Find where the given text appears and provide that cell's center as (X, Y) coordinate. 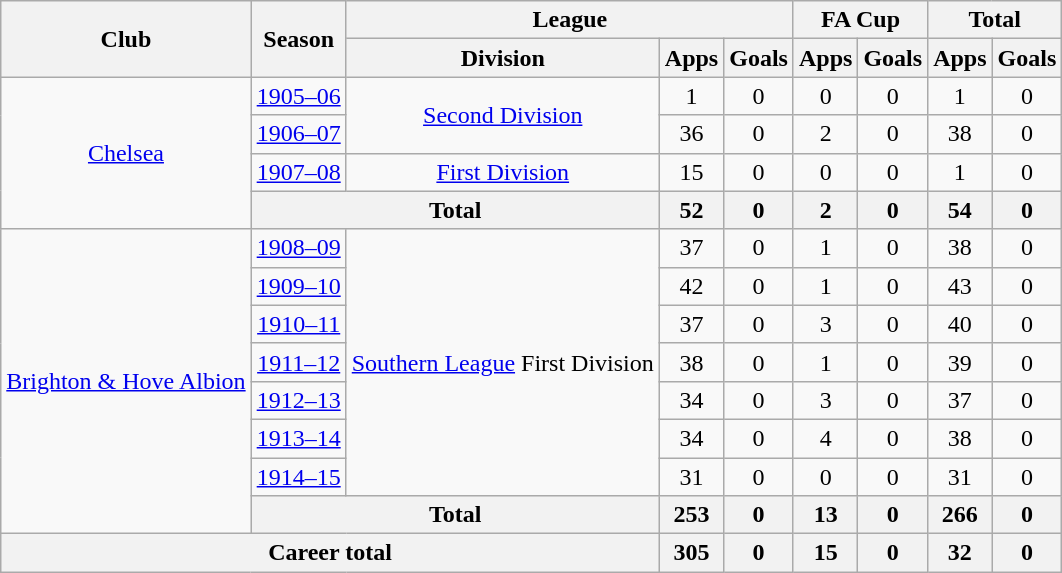
1909–10 (298, 286)
52 (691, 210)
1905–06 (298, 96)
FA Cup (860, 20)
42 (691, 286)
Club (126, 39)
32 (960, 553)
1914–15 (298, 477)
First Division (502, 172)
1906–07 (298, 134)
Brighton & Hove Albion (126, 381)
1911–12 (298, 362)
43 (960, 286)
Season (298, 39)
League (570, 20)
Division (502, 58)
40 (960, 324)
1913–14 (298, 438)
1907–08 (298, 172)
266 (960, 515)
4 (825, 438)
1910–11 (298, 324)
Career total (330, 553)
253 (691, 515)
13 (825, 515)
1908–09 (298, 248)
305 (691, 553)
Second Division (502, 115)
Chelsea (126, 153)
39 (960, 362)
36 (691, 134)
Southern League First Division (502, 362)
1912–13 (298, 400)
54 (960, 210)
